Output the (X, Y) coordinate of the center of the cell containing the given text.  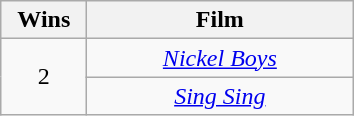
Film (220, 20)
Wins (44, 20)
2 (44, 77)
Nickel Boys (220, 58)
Sing Sing (220, 96)
